Find where the given text appears and provide that cell's center as (x, y) coordinate. 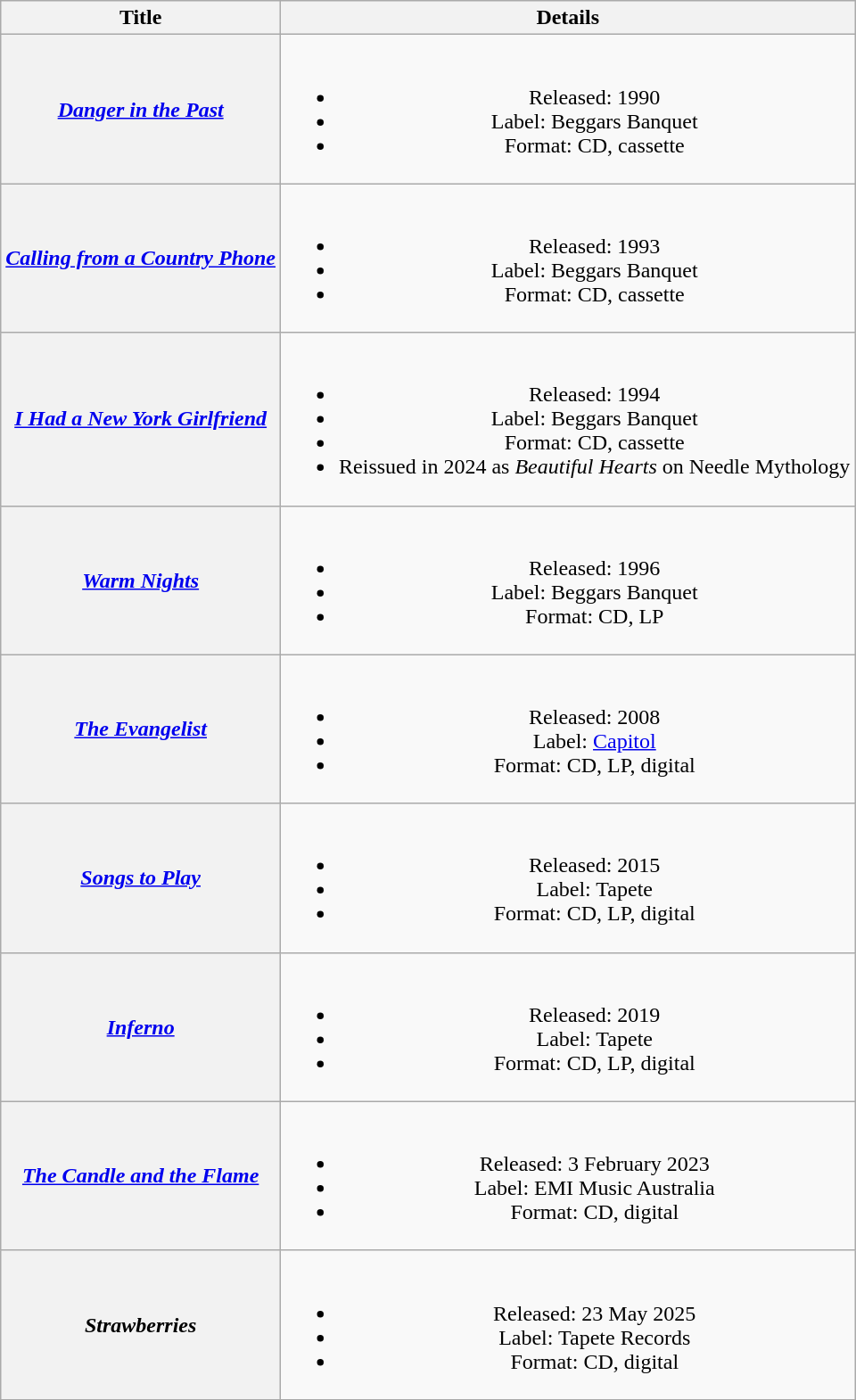
Released: 1993Label: Beggars BanquetFormat: CD, cassette (568, 259)
Inferno (141, 1027)
Strawberries (141, 1325)
Released: 2019Label: TapeteFormat: CD, LP, digital (568, 1027)
The Candle and the Flame (141, 1175)
Released: 23 May 2025Label: Tapete RecordsFormat: CD, digital (568, 1325)
Released: 1994Label: Beggars BanquetFormat: CD, cassetteReissued in 2024 as Beautiful Hearts on Needle Mythology (568, 419)
Title (141, 18)
Released: 2008Label: CapitolFormat: CD, LP, digital (568, 729)
Songs to Play (141, 877)
Warm Nights (141, 580)
Calling from a Country Phone (141, 259)
Released: 2015Label: TapeteFormat: CD, LP, digital (568, 877)
Released: 1990Label: Beggars BanquetFormat: CD, cassette (568, 109)
Danger in the Past (141, 109)
I Had a New York Girlfriend (141, 419)
The Evangelist (141, 729)
Released: 1996Label: Beggars BanquetFormat: CD, LP (568, 580)
Released: 3 February 2023Label: EMI Music AustraliaFormat: CD, digital (568, 1175)
Details (568, 18)
